Pinpoint the cell where the given text exists, returning its (x, y) midpoint coordinate. 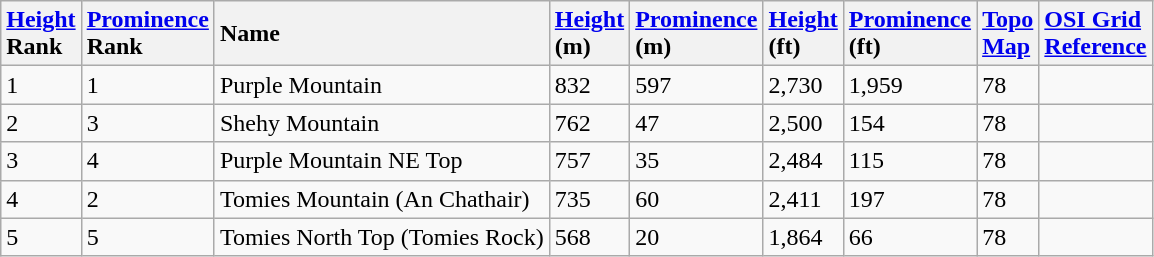
2,484 (803, 161)
Shehy Mountain (382, 123)
2,411 (803, 199)
Tomies Mountain (An Chathair) (382, 199)
Purple Mountain NE Top (382, 161)
ProminenceRank (148, 34)
197 (910, 199)
20 (696, 237)
Height(m) (589, 34)
66 (910, 237)
568 (589, 237)
Purple Mountain (382, 85)
60 (696, 199)
762 (589, 123)
735 (589, 199)
1,959 (910, 85)
HeightRank (41, 34)
1,864 (803, 237)
TopoMap (1008, 34)
47 (696, 123)
2,500 (803, 123)
2,730 (803, 85)
832 (589, 85)
OSI GridReference (1096, 34)
35 (696, 161)
597 (696, 85)
Prominence(ft) (910, 34)
Tomies North Top (Tomies Rock) (382, 237)
Name (382, 34)
115 (910, 161)
Prominence(m) (696, 34)
154 (910, 123)
757 (589, 161)
Height(ft) (803, 34)
